Return the [x, y] coordinate for the center point of the cell that contains the specified text.  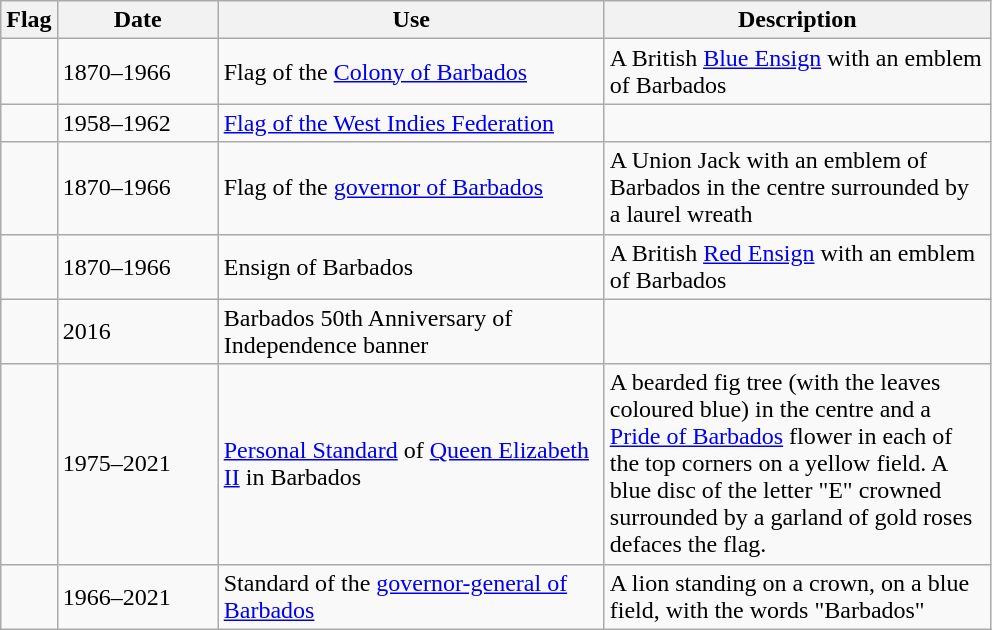
2016 [138, 332]
A British Red Ensign with an emblem of Barbados [797, 266]
A lion standing on a crown, on a blue field, with the words "Barbados" [797, 596]
Description [797, 20]
Flag of the West Indies Federation [411, 123]
Ensign of Barbados [411, 266]
A British Blue Ensign with an emblem of Barbados [797, 72]
Date [138, 20]
Flag of the Colony of Barbados [411, 72]
Use [411, 20]
1975–2021 [138, 464]
Personal Standard of Queen Elizabeth II in Barbados [411, 464]
Flag [29, 20]
Barbados 50th Anniversary of Independence banner [411, 332]
A Union Jack with an emblem of Barbados in the centre surrounded by a laurel wreath [797, 188]
Standard of the governor-general of Barbados [411, 596]
1966–2021 [138, 596]
1958–1962 [138, 123]
Flag of the governor of Barbados [411, 188]
